Scan for the cell matching the given text and deliver its (X, Y) coordinate at center. 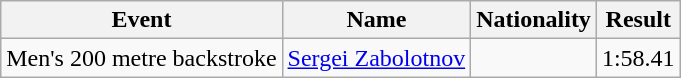
Men's 200 metre backstroke (142, 58)
Name (376, 20)
Event (142, 20)
Sergei Zabolotnov (376, 58)
Nationality (534, 20)
1:58.41 (638, 58)
Result (638, 20)
